Extract the [X, Y] coordinate from the center of the cell holding the provided text.  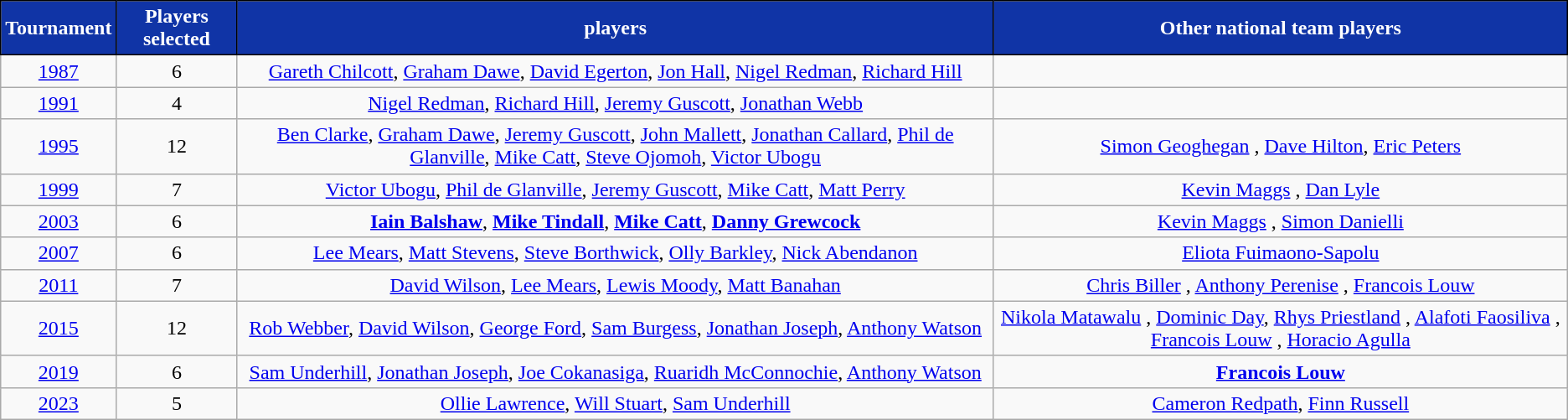
Iain Balshaw, Mike Tindall, Mike Catt, Danny Grewcock [616, 221]
5 [177, 403]
2015 [59, 329]
Lee Mears, Matt Stevens, Steve Borthwick, Olly Barkley, Nick Abendanon [616, 253]
Cameron Redpath, Finn Russell [1280, 403]
4 [177, 103]
Sam Underhill, Jonathan Joseph, Joe Cokanasiga, Ruaridh McConnochie, Anthony Watson [616, 371]
1991 [59, 103]
Tournament [59, 29]
Nigel Redman, Richard Hill, Jeremy Guscott, Jonathan Webb [616, 103]
1999 [59, 189]
Players selected [177, 29]
Kevin Maggs , Simon Danielli [1280, 221]
Other national team players [1280, 29]
2003 [59, 221]
players [616, 29]
Gareth Chilcott, Graham Dawe, David Egerton, Jon Hall, Nigel Redman, Richard Hill [616, 71]
David Wilson, Lee Mears, Lewis Moody, Matt Banahan [616, 285]
Rob Webber, David Wilson, George Ford, Sam Burgess, Jonathan Joseph, Anthony Watson [616, 329]
Nikola Matawalu , Dominic Day, Rhys Priestland , Alafoti Faosiliva , Francois Louw , Horacio Agulla [1280, 329]
Francois Louw [1280, 371]
1987 [59, 71]
Kevin Maggs , Dan Lyle [1280, 189]
Simon Geoghegan , Dave Hilton, Eric Peters [1280, 146]
2011 [59, 285]
1995 [59, 146]
Eliota Fuimaono-Sapolu [1280, 253]
Ollie Lawrence, Will Stuart, Sam Underhill [616, 403]
2019 [59, 371]
Ben Clarke, Graham Dawe, Jeremy Guscott, John Mallett, Jonathan Callard, Phil de Glanville, Mike Catt, Steve Ojomoh, Victor Ubogu [616, 146]
Victor Ubogu, Phil de Glanville, Jeremy Guscott, Mike Catt, Matt Perry [616, 189]
2007 [59, 253]
2023 [59, 403]
Chris Biller , Anthony Perenise , Francois Louw [1280, 285]
